Find where the given text appears and provide that cell's center as [X, Y] coordinate. 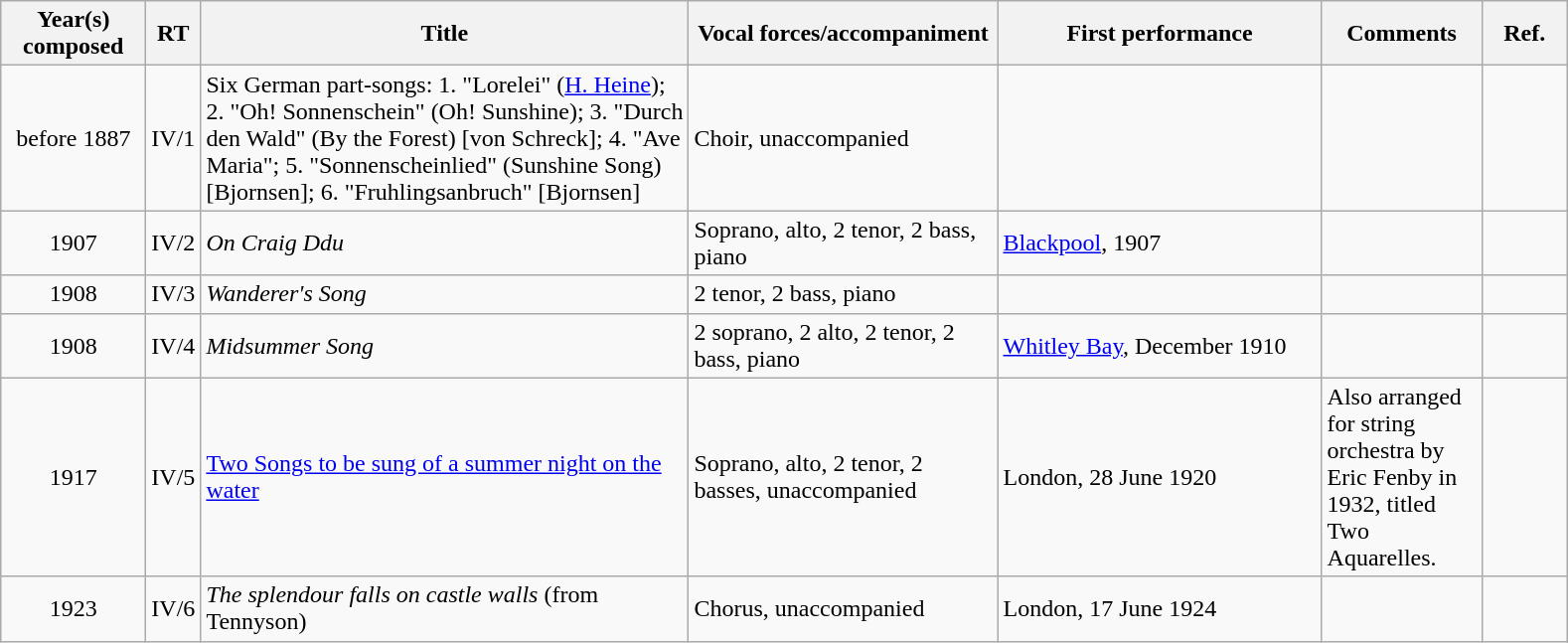
IV/2 [173, 242]
2 soprano, 2 alto, 2 tenor, 2 bass, piano [843, 346]
London, 28 June 1920 [1160, 477]
Whitley Bay, December 1910 [1160, 346]
Comments [1401, 34]
IV/1 [173, 138]
Year(s) composed [74, 34]
Soprano, alto, 2 tenor, 2 basses, unaccompanied [843, 477]
2 tenor, 2 bass, piano [843, 294]
The splendour falls on castle walls (from Tennyson) [445, 608]
IV/5 [173, 477]
Chorus, unaccompanied [843, 608]
Also arranged for string orchestra by Eric Fenby in 1932, titled Two Aquarelles. [1401, 477]
IV/4 [173, 346]
Midsummer Song [445, 346]
Blackpool, 1907 [1160, 242]
RT [173, 34]
1923 [74, 608]
Vocal forces/accompaniment [843, 34]
First performance [1160, 34]
IV/6 [173, 608]
Ref. [1524, 34]
Wanderer's Song [445, 294]
Two Songs to be sung of a summer night on the water [445, 477]
Soprano, alto, 2 tenor, 2 bass, piano [843, 242]
Title [445, 34]
London, 17 June 1924 [1160, 608]
before 1887 [74, 138]
1907 [74, 242]
On Craig Ddu [445, 242]
IV/3 [173, 294]
1917 [74, 477]
Choir, unaccompanied [843, 138]
